Scan for the cell matching the given text and deliver its (X, Y) coordinate at center. 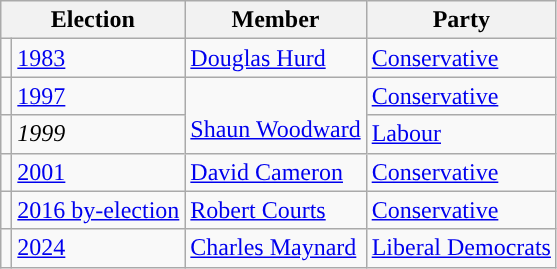
2016 by-election (98, 210)
2001 (98, 172)
Election (93, 20)
2024 (98, 248)
Robert Courts (276, 210)
Charles Maynard (276, 248)
Member (276, 20)
1997 (98, 96)
1999 (98, 134)
Labour (461, 134)
Shaun Woodward (276, 115)
David Cameron (276, 172)
Douglas Hurd (276, 58)
Party (461, 20)
Liberal Democrats (461, 248)
1983 (98, 58)
